For the text-containing cell, return its midpoint in (x, y) coordinate format. 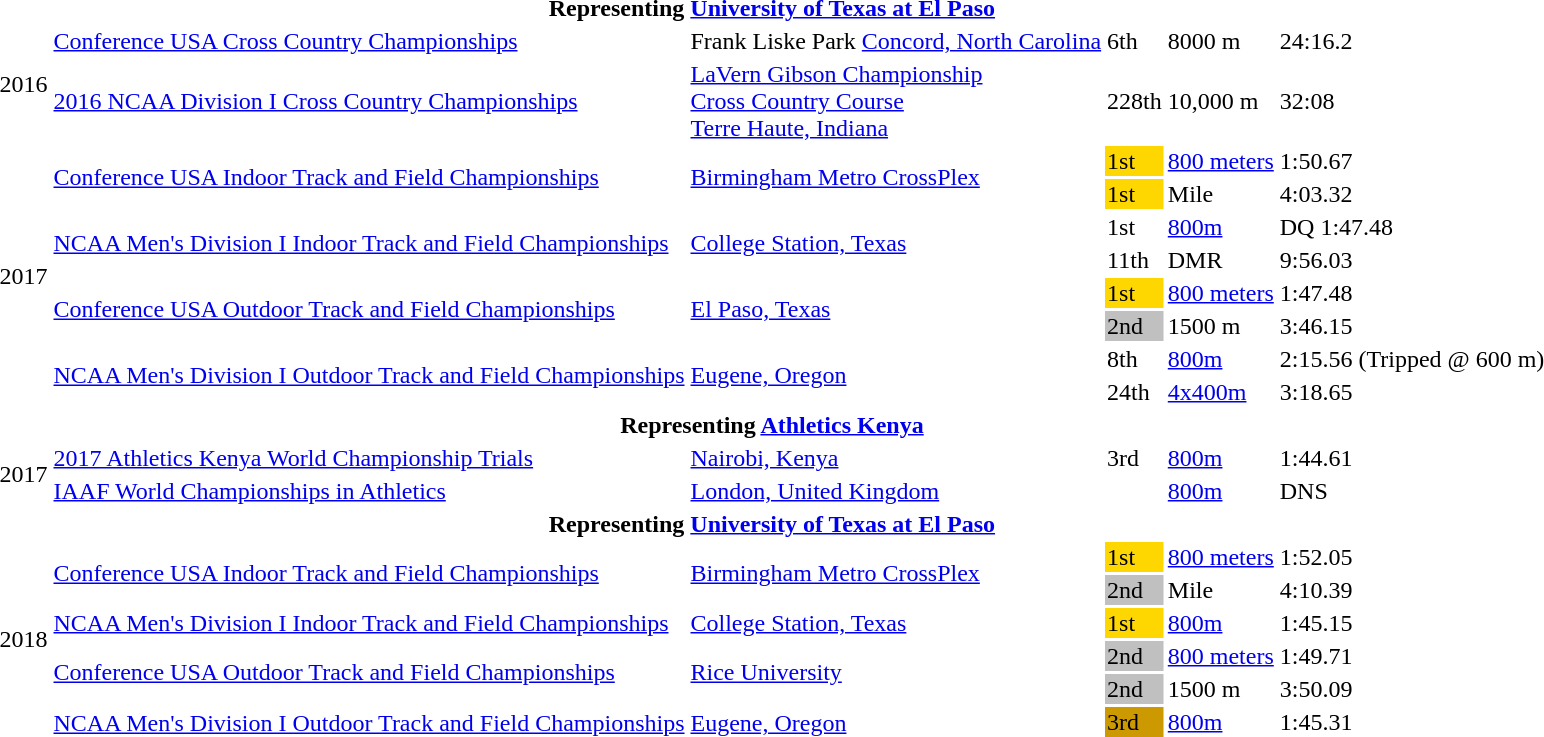
8000 m (1220, 41)
Rice University (896, 672)
2016 NCAA Division I Cross Country Championships (369, 101)
DMR (1220, 260)
Conference USA Cross Country Championships (369, 41)
NCAA Men's Division I Outdoor Track and Field Championships (369, 376)
24th (1135, 392)
IAAF World Championships in Athletics (369, 491)
8th (1135, 359)
Nairobi, Kenya (896, 458)
10,000 m (1220, 101)
Frank Liske Park Concord, North Carolina (896, 41)
2017 Athletics Kenya World Championship Trials (369, 458)
El Paso, Texas (896, 310)
Eugene, Oregon (896, 376)
11th (1135, 260)
228th (1135, 101)
4x400m (1220, 392)
London, United Kingdom (896, 491)
6th (1135, 41)
LaVern Gibson ChampionshipCross Country CourseTerre Haute, Indiana (896, 101)
